Output the [X, Y] coordinate of the center of the cell containing the given text.  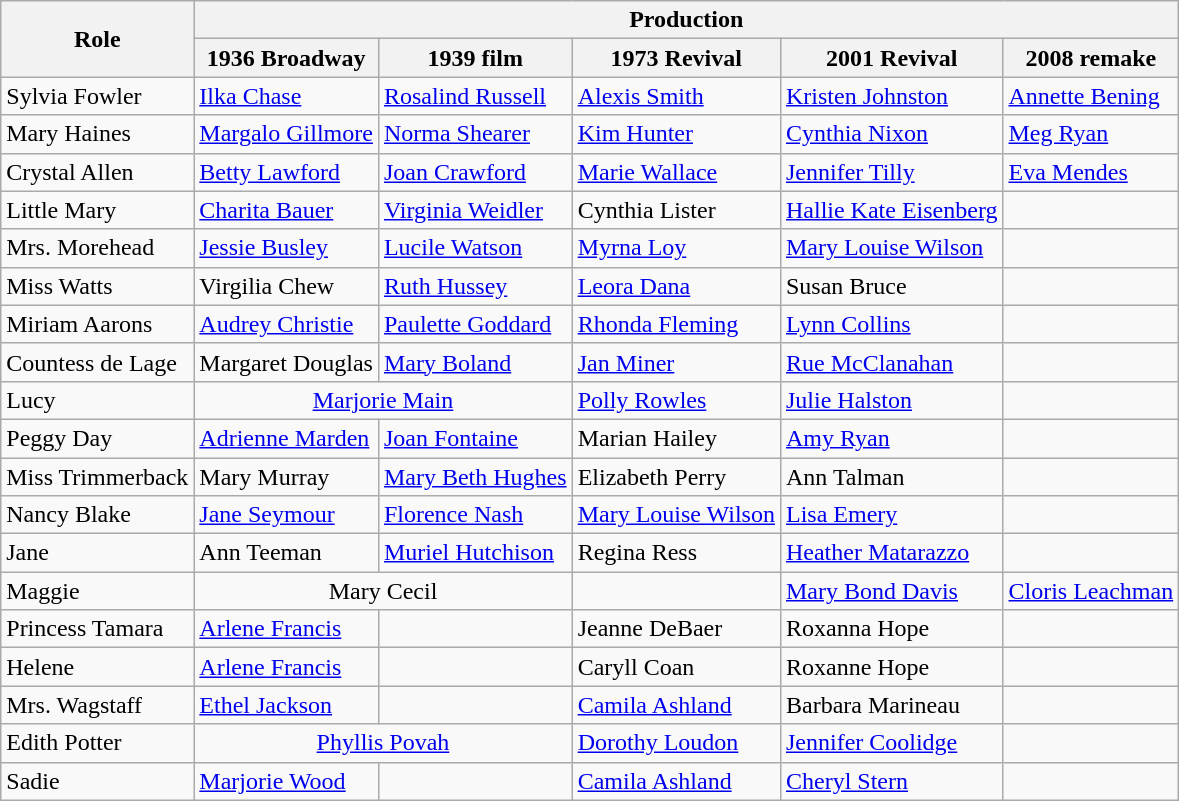
Princess Tamara [98, 629]
Meg Ryan [1091, 134]
Mrs. Morehead [98, 248]
Susan Bruce [892, 286]
Miriam Aarons [98, 324]
Jessie Busley [286, 248]
Hallie Kate Eisenberg [892, 210]
Lucile Watson [475, 248]
Jennifer Coolidge [892, 743]
Sylvia Fowler [98, 96]
Ruth Hussey [475, 286]
Miss Watts [98, 286]
Jan Miner [676, 362]
Production [686, 20]
Miss Trimmerback [98, 477]
Marian Hailey [676, 438]
Kim Hunter [676, 134]
Mary Bond Davis [892, 591]
Betty Lawford [286, 172]
Muriel Hutchison [475, 553]
Mary Boland [475, 362]
Norma Shearer [475, 134]
Margalo Gillmore [286, 134]
Cloris Leachman [1091, 591]
Paulette Goddard [475, 324]
Polly Rowles [676, 400]
Dorothy Loudon [676, 743]
Charita Bauer [286, 210]
Role [98, 39]
Ann Teeman [286, 553]
Mary Haines [98, 134]
Annette Bening [1091, 96]
Mary Cecil [383, 591]
Ethel Jackson [286, 705]
Jeanne DeBaer [676, 629]
1973 Revival [676, 58]
Ann Talman [892, 477]
Adrienne Marden [286, 438]
Cheryl Stern [892, 781]
Ilka Chase [286, 96]
Audrey Christie [286, 324]
Eva Mendes [1091, 172]
Phyllis Povah [383, 743]
Jane Seymour [286, 515]
Leora Dana [676, 286]
Marjorie Main [383, 400]
Maggie [98, 591]
Marjorie Wood [286, 781]
Nancy Blake [98, 515]
Lucy [98, 400]
Lisa Emery [892, 515]
Rhonda Fleming [676, 324]
Marie Wallace [676, 172]
Mary Murray [286, 477]
Jane [98, 553]
Virginia Weidler [475, 210]
Lynn Collins [892, 324]
Mary Beth Hughes [475, 477]
2001 Revival [892, 58]
Florence Nash [475, 515]
Helene [98, 667]
Mrs. Wagstaff [98, 705]
Myrna Loy [676, 248]
Kristen Johnston [892, 96]
Cynthia Nixon [892, 134]
1936 Broadway [286, 58]
Caryll Coan [676, 667]
1939 film [475, 58]
Joan Crawford [475, 172]
Countess de Lage [98, 362]
Little Mary [98, 210]
Regina Ress [676, 553]
Joan Fontaine [475, 438]
Peggy Day [98, 438]
Rosalind Russell [475, 96]
Edith Potter [98, 743]
Rue McClanahan [892, 362]
Alexis Smith [676, 96]
Sadie [98, 781]
Crystal Allen [98, 172]
Elizabeth Perry [676, 477]
Roxanna Hope [892, 629]
2008 remake [1091, 58]
Julie Halston [892, 400]
Virgilia Chew [286, 286]
Margaret Douglas [286, 362]
Heather Matarazzo [892, 553]
Amy Ryan [892, 438]
Roxanne Hope [892, 667]
Cynthia Lister [676, 210]
Jennifer Tilly [892, 172]
Barbara Marineau [892, 705]
